Search for the cell housing the specified text and yield its [X, Y] center coordinate. 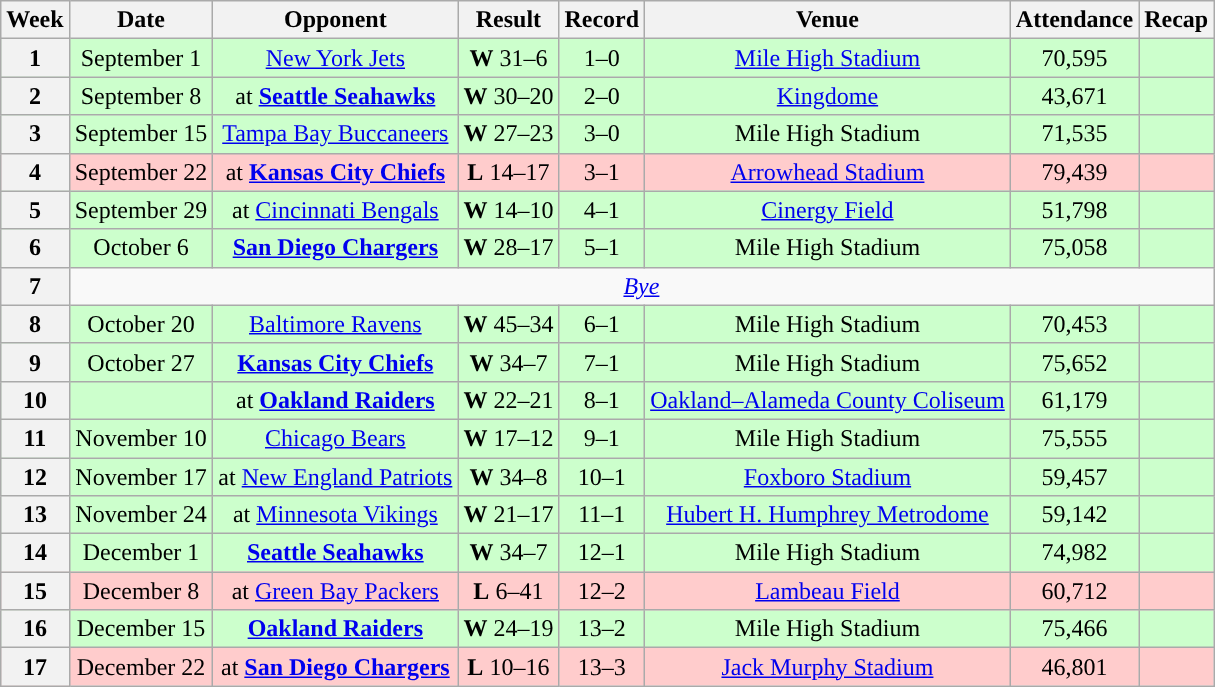
4–1 [602, 210]
at New England Patriots [336, 477]
W 27–23 [508, 134]
75,466 [1074, 629]
at Oakland Raiders [336, 400]
Oakland–Alameda County Coliseum [828, 400]
3 [35, 134]
at Seattle Seahawks [336, 96]
59,142 [1074, 515]
8 [35, 324]
at Minnesota Vikings [336, 515]
Kingdome [828, 96]
13–2 [602, 629]
W 22–21 [508, 400]
Seattle Seahawks [336, 553]
70,453 [1074, 324]
Bye [642, 286]
San Diego Chargers [336, 248]
Chicago Bears [336, 438]
Oakland Raiders [336, 629]
2–0 [602, 96]
Foxboro Stadium [828, 477]
at Green Bay Packers [336, 591]
October 27 [141, 362]
70,595 [1074, 58]
W 14–10 [508, 210]
3–0 [602, 134]
15 [35, 591]
1 [35, 58]
14 [35, 553]
Cinergy Field [828, 210]
75,058 [1074, 248]
59,457 [1074, 477]
5–1 [602, 248]
9 [35, 362]
11–1 [602, 515]
November 17 [141, 477]
at San Diego Chargers [336, 667]
6–1 [602, 324]
75,652 [1074, 362]
10 [35, 400]
Kansas City Chiefs [336, 362]
September 29 [141, 210]
W 31–6 [508, 58]
13–3 [602, 667]
43,671 [1074, 96]
Opponent [336, 20]
October 6 [141, 248]
13 [35, 515]
December 8 [141, 591]
12 [35, 477]
5 [35, 210]
W 17–12 [508, 438]
46,801 [1074, 667]
L 10–16 [508, 667]
September 22 [141, 172]
Result [508, 20]
W 28–17 [508, 248]
7–1 [602, 362]
60,712 [1074, 591]
7 [35, 286]
November 24 [141, 515]
Jack Murphy Stadium [828, 667]
Baltimore Ravens [336, 324]
Record [602, 20]
6 [35, 248]
Arrowhead Stadium [828, 172]
74,982 [1074, 553]
W 34–8 [508, 477]
61,179 [1074, 400]
L 14–17 [508, 172]
9–1 [602, 438]
11 [35, 438]
Venue [828, 20]
71,535 [1074, 134]
W 30–20 [508, 96]
10–1 [602, 477]
51,798 [1074, 210]
at Cincinnati Bengals [336, 210]
4 [35, 172]
12–2 [602, 591]
September 8 [141, 96]
Week [35, 20]
December 15 [141, 629]
Attendance [1074, 20]
75,555 [1074, 438]
September 15 [141, 134]
Lambeau Field [828, 591]
79,439 [1074, 172]
Tampa Bay Buccaneers [336, 134]
W 24–19 [508, 629]
2 [35, 96]
W 21–17 [508, 515]
December 1 [141, 553]
Date [141, 20]
at Kansas City Chiefs [336, 172]
12–1 [602, 553]
New York Jets [336, 58]
September 1 [141, 58]
Recap [1176, 20]
17 [35, 667]
L 6–41 [508, 591]
December 22 [141, 667]
October 20 [141, 324]
3–1 [602, 172]
16 [35, 629]
1–0 [602, 58]
November 10 [141, 438]
Hubert H. Humphrey Metrodome [828, 515]
8–1 [602, 400]
W 45–34 [508, 324]
